Return the (X, Y) coordinate for the center point of the cell that contains the specified text.  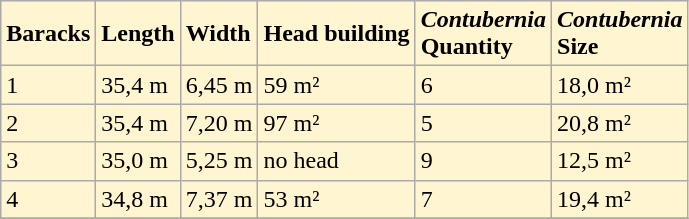
12,5 m² (620, 161)
4 (48, 199)
18,0 m² (620, 85)
ContuberniaSize (620, 34)
3 (48, 161)
ContuberniaQuantity (483, 34)
Head building (336, 34)
5,25 m (219, 161)
1 (48, 85)
Baracks (48, 34)
2 (48, 123)
7,20 m (219, 123)
59 m² (336, 85)
35,0 m (138, 161)
6,45 m (219, 85)
97 m² (336, 123)
34,8 m (138, 199)
7 (483, 199)
19,4 m² (620, 199)
7,37 m (219, 199)
9 (483, 161)
Length (138, 34)
20,8 m² (620, 123)
6 (483, 85)
5 (483, 123)
no head (336, 161)
Width (219, 34)
53 m² (336, 199)
